Pinpoint the cell where the given text exists, returning its (x, y) midpoint coordinate. 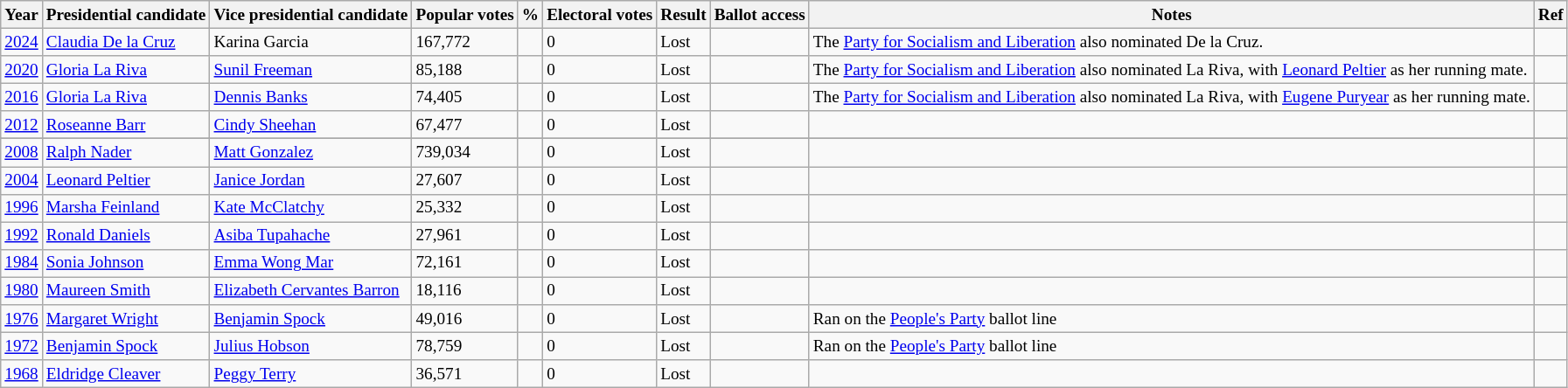
85,188 (465, 70)
Electoral votes (600, 15)
1976 (22, 319)
Sonia Johnson (126, 263)
2008 (22, 153)
Claudia De la Cruz (126, 42)
Year (22, 15)
Marsha Feinland (126, 208)
Ref (1551, 15)
2024 (22, 42)
Presidential candidate (126, 15)
78,759 (465, 346)
Elizabeth Cervantes Barron (311, 291)
2004 (22, 180)
Popular votes (465, 15)
The Party for Socialism and Liberation also nominated La Riva, with Eugene Puryear as her running mate. (1172, 97)
Janice Jordan (311, 180)
Margaret Wright (126, 319)
1980 (22, 291)
Ralph Nader (126, 153)
Peggy Terry (311, 374)
72,161 (465, 263)
% (530, 15)
2012 (22, 125)
Ronald Daniels (126, 236)
Dennis Banks (311, 97)
Roseanne Barr (126, 125)
Result (684, 15)
1972 (22, 346)
Eldridge Cleaver (126, 374)
739,034 (465, 153)
1996 (22, 208)
167,772 (465, 42)
74,405 (465, 97)
18,116 (465, 291)
Sunil Freeman (311, 70)
1984 (22, 263)
Julius Hobson (311, 346)
The Party for Socialism and Liberation also nominated La Riva, with Leonard Peltier as her running mate. (1172, 70)
Maureen Smith (126, 291)
27,961 (465, 236)
27,607 (465, 180)
Vice presidential candidate (311, 15)
1968 (22, 374)
49,016 (465, 319)
36,571 (465, 374)
The Party for Socialism and Liberation also nominated De la Cruz. (1172, 42)
Emma Wong Mar (311, 263)
Asiba Tupahache (311, 236)
67,477 (465, 125)
Kate McClatchy (311, 208)
Cindy Sheehan (311, 125)
Karina Garcia (311, 42)
Notes (1172, 15)
Matt Gonzalez (311, 153)
1992 (22, 236)
Ballot access (759, 15)
Leonard Peltier (126, 180)
25,332 (465, 208)
2016 (22, 97)
2020 (22, 70)
